Locate the cell with the specified text and output its [x, y] center coordinate. 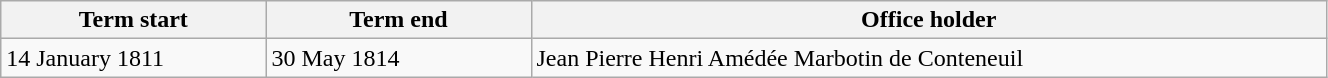
Term end [398, 20]
Office holder [928, 20]
14 January 1811 [134, 58]
30 May 1814 [398, 58]
Term start [134, 20]
Jean Pierre Henri Amédée Marbotin de Conteneuil [928, 58]
